Detect which cell encompasses the target text, then output its [x, y] center coordinate. 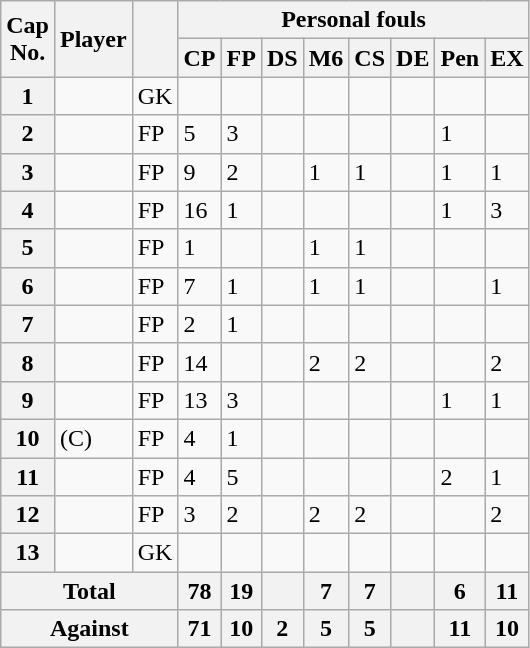
EX [507, 58]
DS [282, 58]
M6 [326, 58]
CP [200, 58]
Player [93, 39]
CapNo. [28, 39]
14 [200, 362]
Total [90, 591]
Personal fouls [354, 20]
Pen [460, 58]
DE [413, 58]
19 [241, 591]
16 [200, 210]
(C) [93, 438]
78 [200, 591]
12 [28, 515]
Against [90, 629]
71 [200, 629]
8 [28, 362]
CS [370, 58]
